From the cell containing the given text, extract its center point as [X, Y] coordinate. 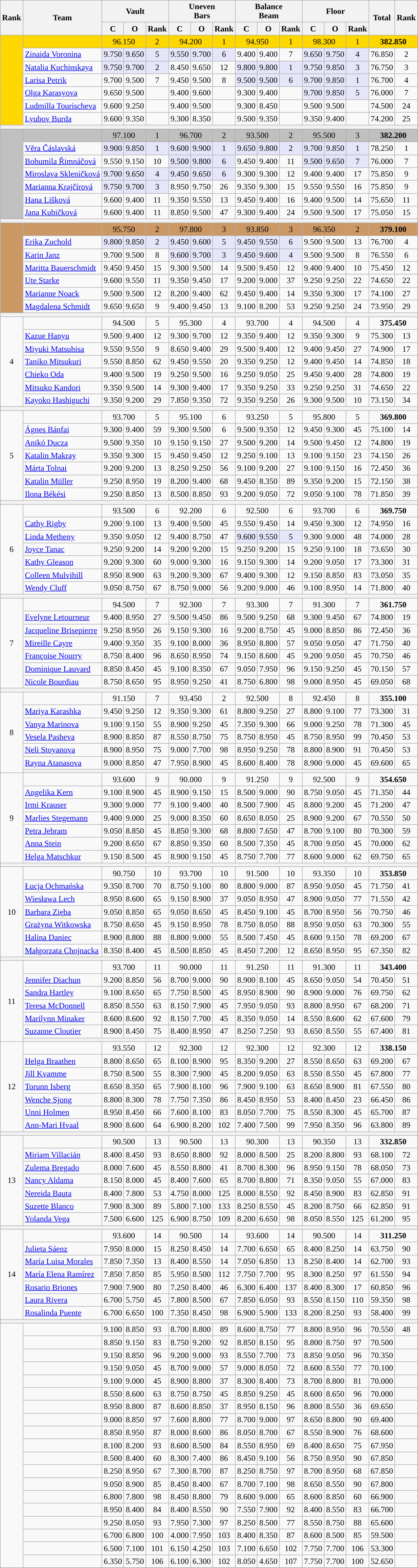
52.650 [382, 1561]
94.950 [257, 42]
Neli Stoyanova [62, 750]
68.600 [382, 1432]
95.500 [324, 135]
39 [406, 494]
6.600 [135, 1219]
76.750 [382, 67]
67.550 [382, 1086]
107 [290, 1561]
Grażyna Witkowska [62, 925]
50 [406, 818]
Marianna Krajčírová [62, 187]
75.650 [382, 200]
Rosario Briones [62, 1287]
Jennifer Diachun [62, 980]
Małgorzata Chojnacka [62, 951]
Ute Starke [62, 281]
Mariya Karashka [62, 711]
Ilona Békési [62, 494]
74.500 [382, 106]
93.850 [257, 229]
Magdalena Schmidt [62, 306]
Suzanne Cloutier [62, 1031]
93.300 [257, 605]
61.550 [382, 1274]
71.550 [382, 899]
75.050 [382, 213]
59.500 [382, 1536]
332.850 [393, 1142]
68.050 [382, 1168]
7.450 [268, 938]
67.350 [382, 951]
BalanceBeam [269, 11]
69.650 [382, 1407]
379.100 [393, 229]
Olga Karasyova [62, 93]
74.900 [382, 349]
382.850 [393, 42]
93.350 [324, 873]
69.600 [382, 763]
95.800 [324, 417]
71.350 [382, 792]
6.500 [113, 1548]
6.850 [268, 1261]
71.200 [382, 805]
Miyuki Matsuhisa [62, 349]
66.900 [382, 1497]
69.050 [382, 682]
91.150 [124, 698]
Zinaida Voronina [62, 54]
63.800 [382, 1125]
Wendy Cluff [62, 588]
382.200 [393, 135]
Total [382, 18]
Vault [135, 11]
7.650 [268, 831]
354.650 [393, 779]
Taniko Mitsukuri [62, 362]
Sandra Hartley [62, 993]
7.200 [268, 951]
70.150 [382, 669]
70.500 [382, 1342]
4.650 [268, 1561]
58.400 [382, 1313]
65.600 [382, 1523]
Lyubov Burda [62, 119]
Julieta Sáenz [62, 1248]
93.450 [191, 698]
Hana Lišková [62, 200]
75.300 [382, 336]
67.600 [382, 1019]
94 [406, 1274]
Márta Tolnai [62, 468]
73.050 [382, 575]
96.350 [324, 229]
Dominique Lauvard [62, 669]
Unni Holmen [62, 1113]
Erika Zuchold [62, 242]
74.950 [382, 523]
6.050 [268, 1300]
Wiesława Lech [62, 899]
Chieko Oda [62, 375]
Katalin Müller [62, 481]
369.750 [393, 511]
78.250 [382, 148]
Ann-Mari Hvaal [62, 1125]
68.100 [382, 1155]
Jana Kubičková [62, 213]
5.950 [179, 1274]
Rayna Atanasova [62, 763]
369.800 [393, 417]
Jacqueline Brisepierre [62, 630]
Rosalinda Puente [62, 1313]
70.100 [382, 1368]
Nereida Bauta [62, 1193]
94.200 [191, 42]
30 [406, 549]
Ágnes Bánfai [62, 430]
Angelika Kern [62, 792]
Ludmilla Tourischeva [62, 106]
Floor [336, 11]
73.950 [382, 306]
42 [406, 899]
69.400 [382, 1420]
20 [224, 362]
93.550 [124, 1048]
Kayoko Hashiguchi [62, 400]
Barbara Zięba [62, 912]
61 [224, 711]
Natalia Kuchinskaya [62, 67]
Wenche Sjong [62, 1099]
Halina Daniec [62, 938]
71.850 [382, 494]
91.500 [257, 873]
90.350 [324, 1142]
74.150 [382, 455]
Team [62, 18]
María Luisa Morales [62, 1261]
53.300 [382, 1548]
62.700 [382, 1261]
Vanya Marinova [62, 724]
74 [224, 656]
5.900 [268, 1313]
51 [406, 980]
59.350 [382, 1300]
Łucja Ochmańska [62, 886]
44 [406, 792]
Petra Jebram [62, 831]
Teresa McDonnell [62, 1006]
67.950 [382, 1445]
75.450 [382, 268]
7.550 [246, 1510]
76.550 [382, 255]
Torunn Isberg [62, 1086]
68.200 [382, 1006]
61.200 [382, 1219]
6.100 [179, 1561]
6.400 [268, 1287]
101 [157, 1548]
71.300 [382, 724]
7.050 [246, 1261]
6.350 [113, 1561]
97.100 [124, 135]
Evelyne Letourneur [62, 617]
Irmi Krauser [62, 805]
96.150 [124, 42]
137 [290, 1287]
97.800 [191, 229]
73.150 [382, 400]
Colleen Mulvihill [62, 575]
65.700 [382, 1113]
Karin Janz [62, 255]
75.100 [382, 430]
4.000 [179, 1536]
76.850 [382, 54]
66.700 [382, 1510]
Françoise Nourry [62, 656]
93.250 [257, 417]
67.000 [382, 1180]
66.450 [382, 1099]
98.300 [324, 42]
Cathy Rigby [62, 523]
Yolanda Vega [62, 1219]
33 [290, 388]
Jill Kvamme [62, 1074]
71.800 [382, 588]
74.850 [382, 362]
34 [406, 400]
73.650 [382, 549]
311.250 [393, 1236]
110 [357, 1300]
Nicole Bourdiau [62, 682]
Joyce Tanac [62, 549]
69 [290, 1445]
Anikó Ducza [62, 443]
Larisa Petrik [62, 80]
4.750 [179, 1193]
Helga Matschkur [62, 857]
4.250 [202, 1548]
Nancy Aldama [62, 1180]
112 [224, 1274]
UnevenBars [202, 11]
Mitsuko Kandori [62, 388]
338.150 [393, 1048]
355.100 [393, 698]
64 [157, 1125]
95.100 [191, 417]
92.450 [324, 698]
90.300 [257, 1142]
5.800 [179, 1206]
74.200 [382, 119]
Marlies Stegemann [62, 818]
90.750 [124, 873]
Miroslava Skleničková [62, 174]
Marianne Noack [62, 294]
63.750 [382, 1248]
Linda Metheny [62, 537]
Kazue Hanyu [62, 336]
95.300 [191, 323]
70 [157, 886]
María Elena Ramírez [62, 1274]
74.100 [382, 294]
72.150 [382, 481]
Suzette Blanco [62, 1206]
Helga Braathen [62, 1061]
Marilynn Minaker [62, 1019]
95.750 [124, 229]
Miriam Villacián [62, 1155]
60.850 [382, 1287]
38 [406, 481]
Maritta Bauerschmidt [62, 268]
Mireille Cayre [62, 643]
375.450 [393, 323]
Bohumila Řimnáčová [62, 161]
109 [224, 1219]
67.400 [382, 1031]
Kathy Gleason [62, 562]
54 [357, 980]
Anna Stein [62, 844]
Laura Rivera [62, 1300]
70.350 [382, 1355]
353.850 [393, 873]
6.150 [179, 1548]
Vesela Pasheva [62, 737]
74.000 [382, 537]
92.200 [191, 511]
361.750 [393, 605]
Zulema Bregado [62, 1168]
96.700 [191, 135]
Katalin Makray [62, 455]
343.400 [393, 967]
Věra Čáslavská [62, 148]
82 [406, 951]
